Capture the cell that displays the provided text and extract its (X, Y) central coordinate. 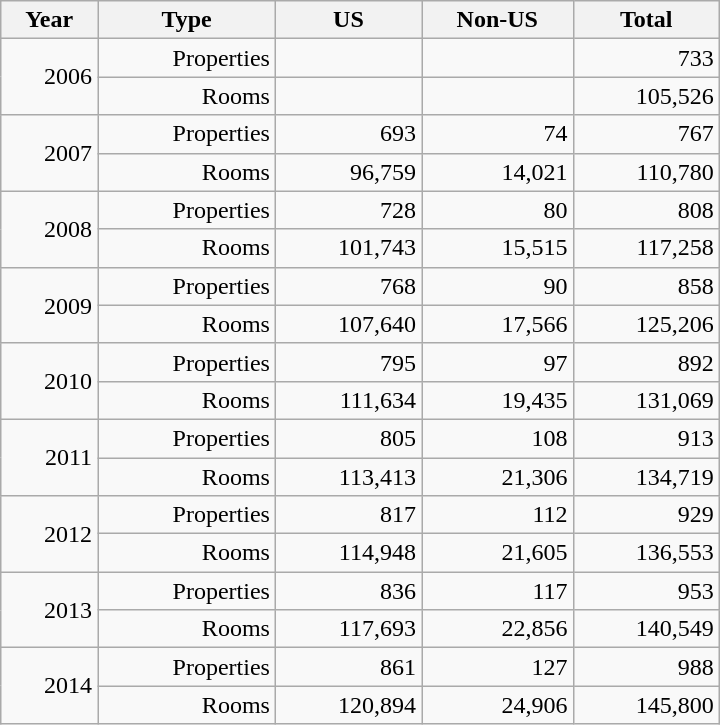
114,948 (348, 553)
836 (348, 591)
2014 (50, 686)
817 (348, 515)
Year (50, 20)
120,894 (348, 705)
131,069 (646, 400)
127 (498, 667)
19,435 (498, 400)
80 (498, 210)
21,605 (498, 553)
861 (348, 667)
108 (498, 438)
113,413 (348, 477)
105,526 (646, 96)
913 (646, 438)
929 (646, 515)
136,553 (646, 553)
2011 (50, 457)
2007 (50, 153)
2009 (50, 305)
858 (646, 286)
795 (348, 362)
728 (348, 210)
117,693 (348, 629)
117 (498, 591)
112 (498, 515)
Non-US (498, 20)
768 (348, 286)
Type (187, 20)
96,759 (348, 172)
US (348, 20)
808 (646, 210)
15,515 (498, 248)
988 (646, 667)
693 (348, 134)
892 (646, 362)
145,800 (646, 705)
2006 (50, 77)
134,719 (646, 477)
111,634 (348, 400)
953 (646, 591)
2013 (50, 610)
22,856 (498, 629)
117,258 (646, 248)
140,549 (646, 629)
Total (646, 20)
805 (348, 438)
110,780 (646, 172)
21,306 (498, 477)
24,906 (498, 705)
125,206 (646, 324)
14,021 (498, 172)
101,743 (348, 248)
2012 (50, 534)
767 (646, 134)
90 (498, 286)
17,566 (498, 324)
2008 (50, 229)
733 (646, 58)
97 (498, 362)
2010 (50, 381)
107,640 (348, 324)
74 (498, 134)
